Pinpoint the cell where the given text exists, returning its (x, y) midpoint coordinate. 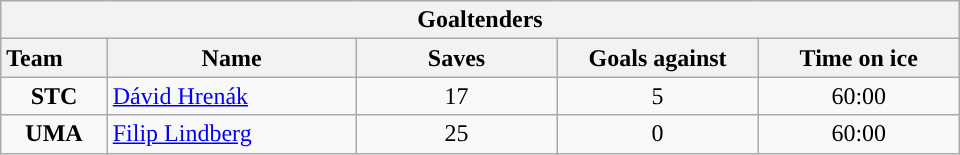
Team (54, 58)
25 (456, 134)
Time on ice (858, 58)
0 (658, 134)
Name (232, 58)
STC (54, 96)
UMA (54, 134)
Saves (456, 58)
Goaltenders (480, 20)
17 (456, 96)
Goals against (658, 58)
Dávid Hrenák (232, 96)
5 (658, 96)
Filip Lindberg (232, 134)
